For the text-containing cell, return its midpoint in [X, Y] coordinate format. 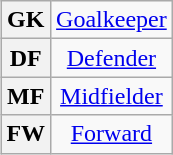
Forward [112, 134]
Defender [112, 58]
Midfielder [112, 96]
DF [26, 58]
GK [26, 20]
FW [26, 134]
Goalkeeper [112, 20]
MF [26, 96]
